Scan for the cell matching the given text and deliver its [x, y] coordinate at center. 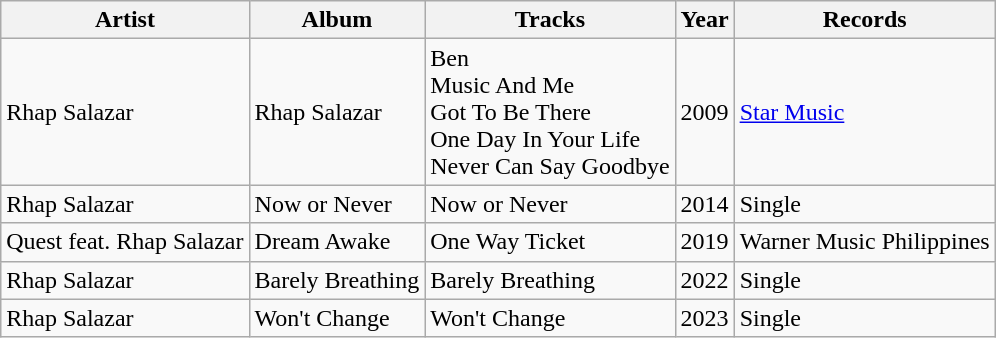
Artist [125, 20]
One Way Ticket [550, 242]
Tracks [550, 20]
Ben Music And Me Got To Be There One Day In Your Life Never Can Say Goodbye [550, 112]
2009 [704, 112]
Year [704, 20]
Quest feat. Rhap Salazar [125, 242]
Album [337, 20]
2022 [704, 280]
2014 [704, 204]
2019 [704, 242]
Star Music [864, 112]
Records [864, 20]
2023 [704, 318]
Dream Awake [337, 242]
Warner Music Philippines [864, 242]
